From the cell containing the given text, extract its center point as [X, Y] coordinate. 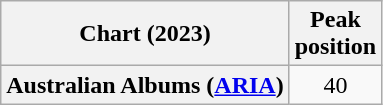
Australian Albums (ARIA) [145, 85]
Peakposition [335, 34]
Chart (2023) [145, 34]
40 [335, 85]
